Pinpoint the cell where the given text exists, returning its (X, Y) midpoint coordinate. 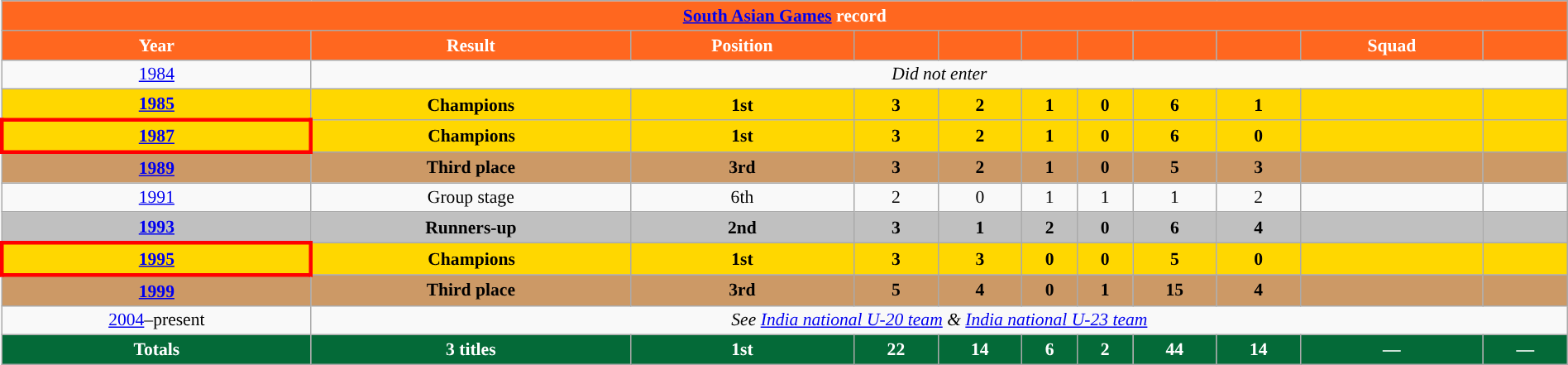
6th (743, 198)
1993 (156, 228)
Year (156, 46)
Position (743, 46)
2004–present (156, 320)
Squad (1391, 46)
22 (896, 350)
Result (471, 46)
1987 (156, 136)
44 (1174, 350)
Totals (156, 350)
1989 (156, 167)
Did not enter (939, 74)
1985 (156, 104)
See India national U-20 team & India national U-23 team (939, 320)
3 titles (471, 350)
15 (1174, 290)
1995 (156, 260)
1991 (156, 198)
2nd (743, 228)
1984 (156, 74)
South Asian Games record (784, 16)
1999 (156, 290)
Group stage (471, 198)
Runners-up (471, 228)
